Return (x, y) of the center of cell containing provided text 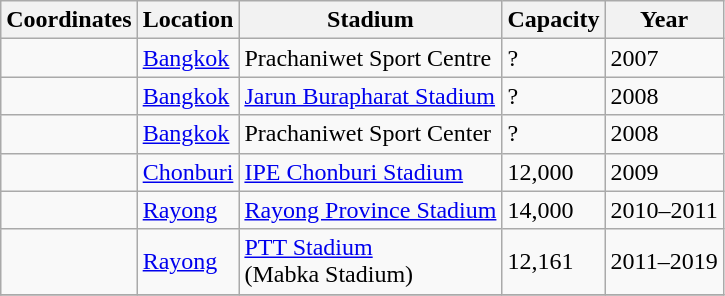
2010–2011 (664, 210)
Coordinates (69, 20)
2011–2019 (664, 262)
Prachaniwet Sport Center (370, 134)
Year (664, 20)
12,000 (554, 172)
Chonburi (188, 172)
Prachaniwet Sport Centre (370, 58)
IPE Chonburi Stadium (370, 172)
Capacity (554, 20)
14,000 (554, 210)
Stadium (370, 20)
Location (188, 20)
2009 (664, 172)
12,161 (554, 262)
PTT Stadium(Mabka Stadium) (370, 262)
Rayong Province Stadium (370, 210)
2007 (664, 58)
Jarun Burapharat Stadium (370, 96)
